For the text-containing cell, return its midpoint in [X, Y] coordinate format. 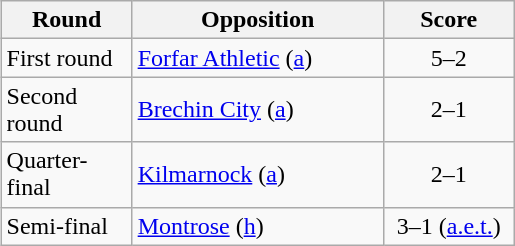
Quarter-final [66, 174]
Forfar Athletic (a) [258, 58]
Opposition [258, 20]
Montrose (h) [258, 226]
Semi-final [66, 226]
Second round [66, 110]
Round [66, 20]
First round [66, 58]
Score [448, 20]
5–2 [448, 58]
Kilmarnock (a) [258, 174]
Brechin City (a) [258, 110]
3–1 (a.e.t.) [448, 226]
